Find where the given text appears and provide that cell's center as (X, Y) coordinate. 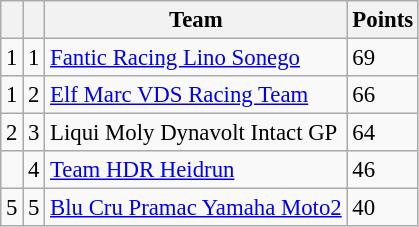
Blu Cru Pramac Yamaha Moto2 (196, 208)
40 (382, 208)
64 (382, 133)
Elf Marc VDS Racing Team (196, 95)
Liqui Moly Dynavolt Intact GP (196, 133)
69 (382, 58)
46 (382, 170)
Points (382, 20)
Team HDR Heidrun (196, 170)
Fantic Racing Lino Sonego (196, 58)
3 (34, 133)
66 (382, 95)
Team (196, 20)
4 (34, 170)
